Scan for the cell matching the given text and deliver its (x, y) coordinate at center. 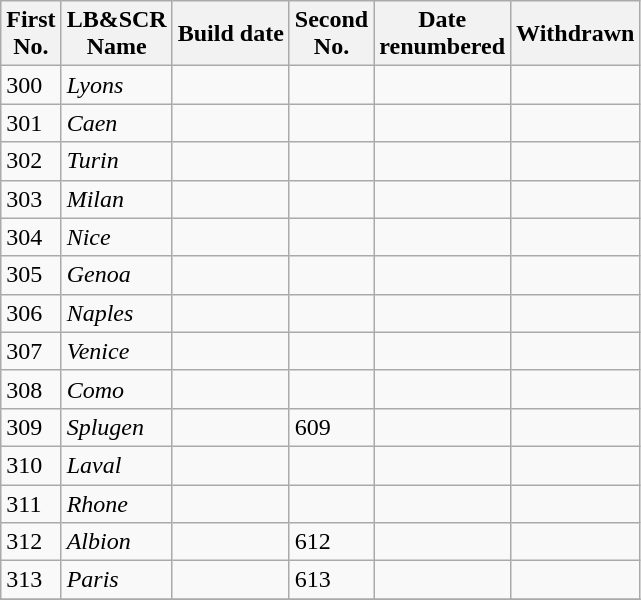
305 (31, 275)
310 (31, 465)
Genoa (116, 275)
301 (31, 123)
LB&SCRName (116, 34)
612 (331, 542)
Build date (230, 34)
Albion (116, 542)
Milan (116, 199)
311 (31, 503)
SecondNo. (331, 34)
Caen (116, 123)
Naples (116, 313)
Withdrawn (576, 34)
306 (31, 313)
Rhone (116, 503)
307 (31, 351)
Paris (116, 580)
Laval (116, 465)
308 (31, 389)
FirstNo. (31, 34)
609 (331, 427)
303 (31, 199)
Venice (116, 351)
Daterenumbered (442, 34)
302 (31, 161)
Como (116, 389)
613 (331, 580)
Lyons (116, 85)
312 (31, 542)
313 (31, 580)
Turin (116, 161)
Nice (116, 237)
300 (31, 85)
309 (31, 427)
Splugen (116, 427)
304 (31, 237)
